Search for the cell housing the specified text and yield its (X, Y) center coordinate. 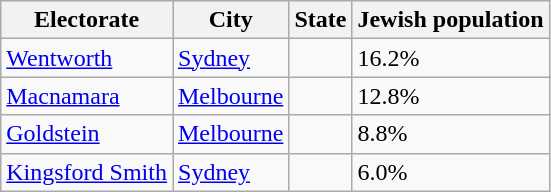
City (230, 20)
Goldstein (87, 134)
State (320, 20)
Wentworth (87, 58)
8.8% (450, 134)
Kingsford Smith (87, 172)
Electorate (87, 20)
12.8% (450, 96)
16.2% (450, 58)
Macnamara (87, 96)
6.0% (450, 172)
Jewish population (450, 20)
